Scan for the cell matching the given text and deliver its [X, Y] coordinate at center. 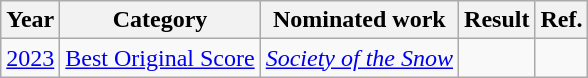
Nominated work [359, 20]
Ref. [562, 20]
Result [497, 20]
Best Original Score [160, 58]
Year [30, 20]
Category [160, 20]
Society of the Snow [359, 58]
2023 [30, 58]
